Provide the [X, Y] coordinate of the cell's center where the given text is located.  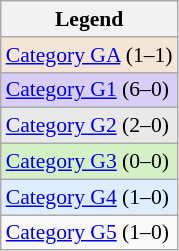
Category G2 (2–0) [90, 126]
Legend [90, 19]
Category GA (1–1) [90, 55]
Category G5 (1–0) [90, 233]
Category G3 (0–0) [90, 162]
Category G1 (6–0) [90, 90]
Category G4 (1–0) [90, 197]
